Find where the given text appears and provide that cell's center as [X, Y] coordinate. 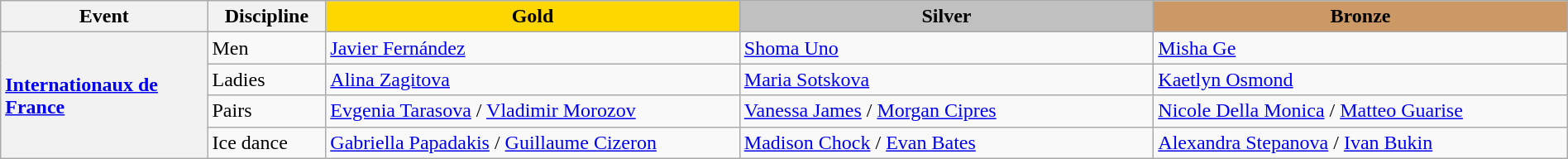
Gabriella Papadakis / Guillaume Cizeron [533, 142]
Madison Chock / Evan Bates [946, 142]
Ladies [266, 79]
Vanessa James / Morgan Cipres [946, 111]
Alexandra Stepanova / Ivan Bukin [1360, 142]
Bronze [1360, 17]
Internationaux de France [104, 95]
Gold [533, 17]
Ice dance [266, 142]
Maria Sotskova [946, 79]
Silver [946, 17]
Kaetlyn Osmond [1360, 79]
Event [104, 17]
Nicole Della Monica / Matteo Guarise [1360, 111]
Men [266, 48]
Discipline [266, 17]
Javier Fernández [533, 48]
Misha Ge [1360, 48]
Evgenia Tarasova / Vladimir Morozov [533, 111]
Shoma Uno [946, 48]
Alina Zagitova [533, 79]
Pairs [266, 111]
